Return the [X, Y] coordinate for the center point of the cell that contains the specified text.  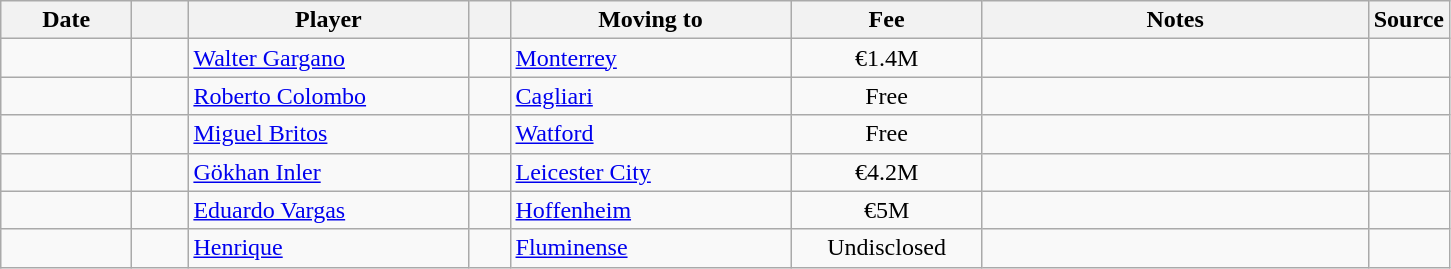
Source [1408, 20]
Gökhan Inler [328, 172]
Henrique [328, 248]
€4.2M [886, 172]
€1.4M [886, 58]
Monterrey [650, 58]
Cagliari [650, 96]
Watford [650, 134]
Eduardo Vargas [328, 210]
Hoffenheim [650, 210]
Notes [1175, 20]
Moving to [650, 20]
Undisclosed [886, 248]
Miguel Britos [328, 134]
€5M [886, 210]
Fluminense [650, 248]
Player [328, 20]
Date [66, 20]
Roberto Colombo [328, 96]
Fee [886, 20]
Walter Gargano [328, 58]
Leicester City [650, 172]
